From the cell containing the given text, extract its center point as [x, y] coordinate. 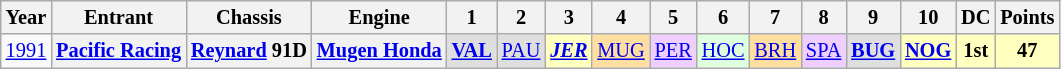
MUG [620, 51]
SPA [824, 51]
5 [674, 17]
47 [1027, 51]
Mugen Honda [380, 51]
Points [1027, 17]
PER [674, 51]
Engine [380, 17]
2 [522, 17]
Reynard 91D [249, 51]
6 [724, 17]
VAL [472, 51]
BUG [873, 51]
3 [568, 17]
10 [928, 17]
NOG [928, 51]
1st [976, 51]
JER [568, 51]
4 [620, 17]
Year [26, 17]
Pacific Racing [118, 51]
1 [472, 17]
HOC [724, 51]
PAU [522, 51]
8 [824, 17]
DC [976, 17]
1991 [26, 51]
Chassis [249, 17]
9 [873, 17]
7 [775, 17]
BRH [775, 51]
Entrant [118, 17]
